Output the [X, Y] coordinate of the center of the cell containing the given text.  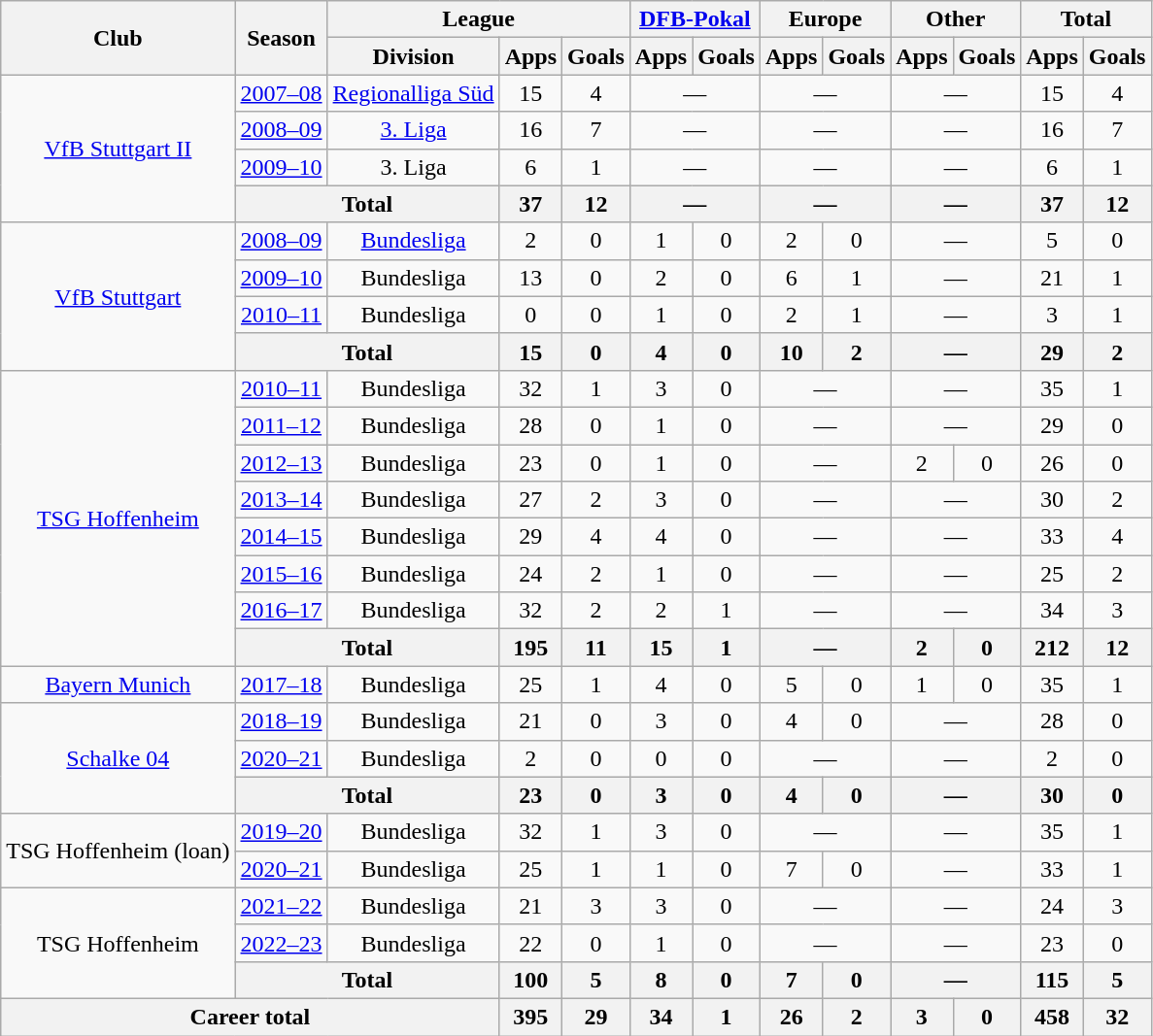
10 [791, 351]
395 [530, 1017]
100 [530, 980]
VfB Stuttgart [119, 296]
League [478, 19]
115 [1052, 980]
TSG Hoffenheim (loan) [119, 851]
2021–22 [282, 906]
Division [414, 56]
8 [661, 980]
Regionalliga Süd [414, 93]
Other [956, 19]
11 [596, 648]
DFB-Pokal [695, 19]
VfB Stuttgart II [119, 149]
2018–19 [282, 721]
2007–08 [282, 93]
22 [530, 943]
13 [530, 278]
2011–12 [282, 425]
2013–14 [282, 500]
2017–18 [282, 685]
Club [119, 38]
2019–20 [282, 832]
Europe [825, 19]
2022–23 [282, 943]
2015–16 [282, 574]
2014–15 [282, 537]
458 [1052, 1017]
Season [282, 38]
Bayern Munich [119, 685]
Career total [251, 1017]
2012–13 [282, 463]
2016–17 [282, 611]
212 [1052, 648]
Schalke 04 [119, 758]
27 [530, 500]
195 [530, 648]
